Locate the cell with the specified text and output its [x, y] center coordinate. 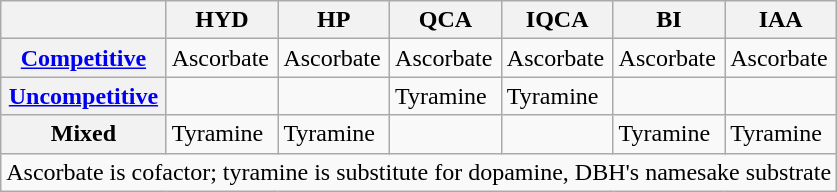
Mixed [84, 134]
Ascorbate is cofactor; tyramine is substitute for dopamine, DBH's namesake substrate [419, 172]
BI [669, 20]
IAA [781, 20]
HYD [222, 20]
Competitive [84, 58]
Uncompetitive [84, 96]
HP [334, 20]
IQCA [557, 20]
QCA [446, 20]
